Find where the given text appears and provide that cell's center as [x, y] coordinate. 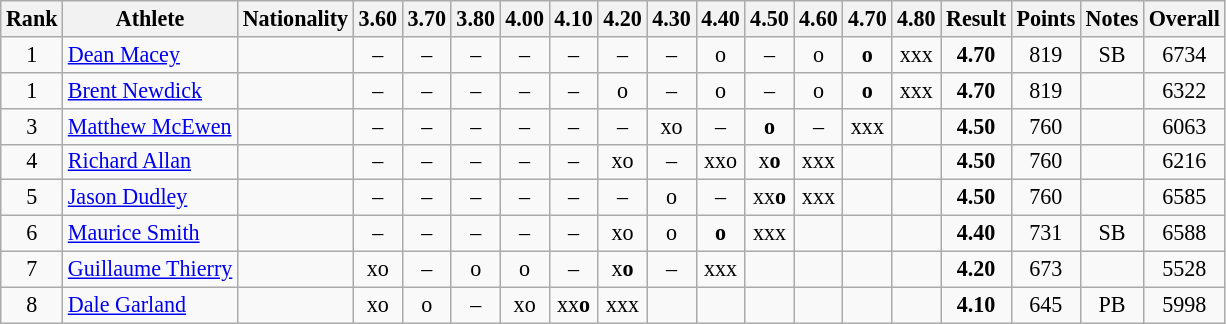
5528 [1184, 269]
Maurice Smith [150, 233]
Notes [1112, 18]
Richard Allan [150, 162]
4.80 [916, 18]
3.80 [476, 18]
8 [32, 305]
Dale Garland [150, 305]
Athlete [150, 18]
6322 [1184, 90]
Matthew McEwen [150, 126]
5 [32, 198]
3.60 [378, 18]
4 [32, 162]
3.70 [426, 18]
673 [1046, 269]
5998 [1184, 305]
Dean Macey [150, 54]
Nationality [295, 18]
PB [1112, 305]
Overall [1184, 18]
6588 [1184, 233]
7 [32, 269]
6585 [1184, 198]
Brent Newdick [150, 90]
Points [1046, 18]
645 [1046, 305]
6216 [1184, 162]
6734 [1184, 54]
Guillaume Thierry [150, 269]
Jason Dudley [150, 198]
731 [1046, 233]
6063 [1184, 126]
6 [32, 233]
4.30 [672, 18]
Rank [32, 18]
4.00 [524, 18]
3 [32, 126]
Result [976, 18]
4.60 [818, 18]
